Capture the cell that displays the provided text and extract its (x, y) central coordinate. 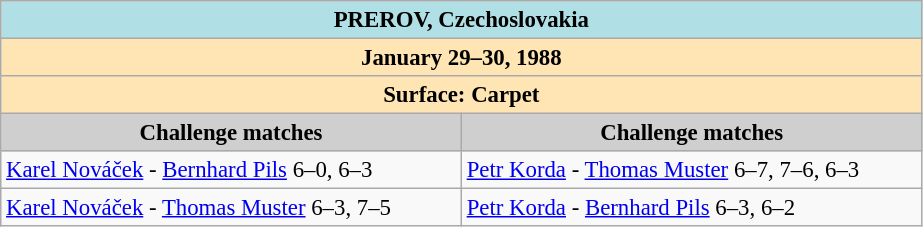
Petr Korda - Bernhard Pils 6–3, 6–2 (692, 208)
January 29–30, 1988 (462, 58)
Karel Nováček - Thomas Muster 6–3, 7–5 (232, 208)
Petr Korda - Thomas Muster 6–7, 7–6, 6–3 (692, 170)
Surface: Carpet (462, 95)
Karel Nováček - Bernhard Pils 6–0, 6–3 (232, 170)
PREROV, Czechoslovakia (462, 20)
